Find where the given text appears and provide that cell's center as [x, y] coordinate. 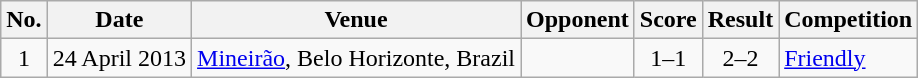
Score [668, 20]
2–2 [740, 58]
Mineirão, Belo Horizonte, Brazil [356, 58]
Result [740, 20]
Date [119, 20]
1–1 [668, 58]
24 April 2013 [119, 58]
Opponent [578, 20]
Friendly [848, 58]
Competition [848, 20]
Venue [356, 20]
1 [24, 58]
No. [24, 20]
